Search for the cell housing the specified text and yield its (x, y) center coordinate. 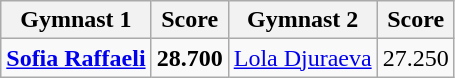
Gymnast 2 (302, 20)
28.700 (190, 58)
Sofia Raffaeli (76, 58)
Lola Djuraeva (302, 58)
27.250 (416, 58)
Gymnast 1 (76, 20)
